From the cell containing the given text, extract its center point as [X, Y] coordinate. 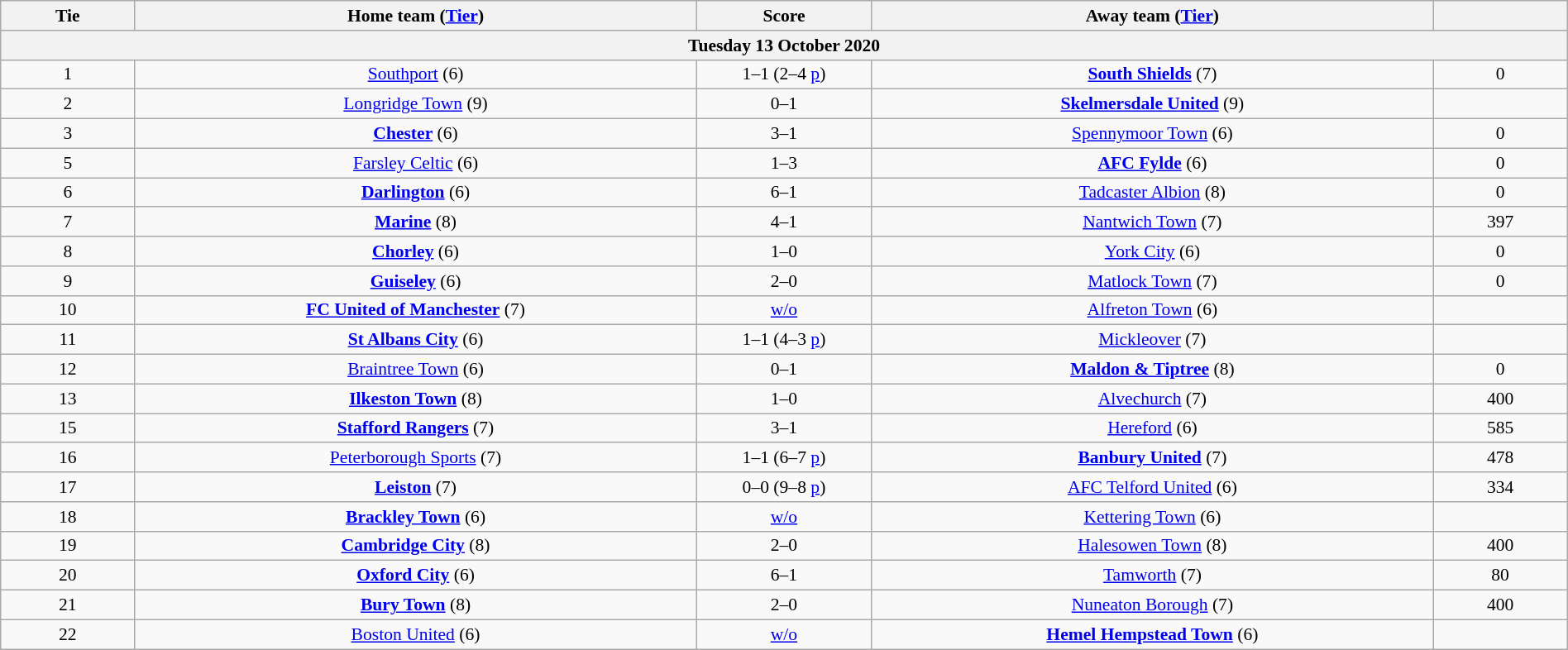
Cambridge City (8) [415, 546]
Brackley Town (6) [415, 517]
Guiseley (6) [415, 281]
Longridge Town (9) [415, 104]
Ilkeston Town (8) [415, 399]
5 [68, 163]
21 [68, 605]
8 [68, 251]
South Shields (7) [1153, 74]
Darlington (6) [415, 193]
Leiston (7) [415, 487]
Nantwich Town (7) [1153, 222]
2 [68, 104]
1–1 (4–3 p) [784, 340]
St Albans City (6) [415, 340]
0–0 (9–8 p) [784, 487]
13 [68, 399]
19 [68, 546]
York City (6) [1153, 251]
Home team (Tier) [415, 16]
Peterborough Sports (7) [415, 458]
Mickleover (7) [1153, 340]
478 [1500, 458]
4–1 [784, 222]
9 [68, 281]
Braintree Town (6) [415, 370]
Halesowen Town (8) [1153, 546]
Farsley Celtic (6) [415, 163]
18 [68, 517]
1–3 [784, 163]
10 [68, 310]
Hemel Hempstead Town (6) [1153, 634]
16 [68, 458]
Tie [68, 16]
Tadcaster Albion (8) [1153, 193]
Chorley (6) [415, 251]
Away team (Tier) [1153, 16]
15 [68, 428]
FC United of Manchester (7) [415, 310]
397 [1500, 222]
Tamworth (7) [1153, 576]
1 [68, 74]
Stafford Rangers (7) [415, 428]
1–1 (2–4 p) [784, 74]
3 [68, 134]
Nuneaton Borough (7) [1153, 605]
Southport (6) [415, 74]
80 [1500, 576]
11 [68, 340]
Score [784, 16]
585 [1500, 428]
17 [68, 487]
AFC Telford United (6) [1153, 487]
22 [68, 634]
Oxford City (6) [415, 576]
Bury Town (8) [415, 605]
6 [68, 193]
Matlock Town (7) [1153, 281]
12 [68, 370]
Skelmersdale United (9) [1153, 104]
Spennymoor Town (6) [1153, 134]
Chester (6) [415, 134]
Marine (8) [415, 222]
Hereford (6) [1153, 428]
1–1 (6–7 p) [784, 458]
7 [68, 222]
Tuesday 13 October 2020 [784, 45]
Maldon & Tiptree (8) [1153, 370]
Alfreton Town (6) [1153, 310]
20 [68, 576]
334 [1500, 487]
Banbury United (7) [1153, 458]
AFC Fylde (6) [1153, 163]
Boston United (6) [415, 634]
Alvechurch (7) [1153, 399]
Kettering Town (6) [1153, 517]
